Determine the (x, y) coordinate at the center of the cell enclosing the given text.  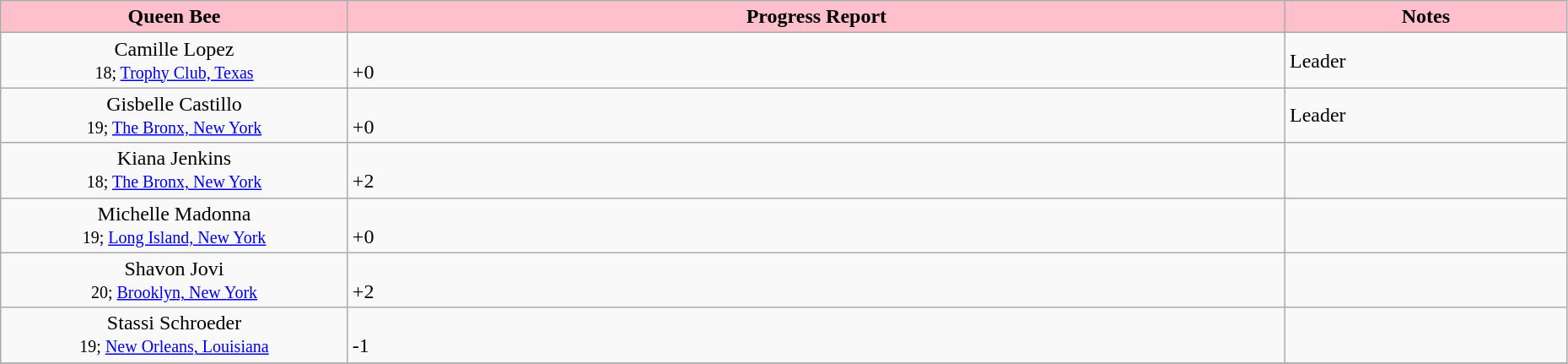
Camille Lopez18; Trophy Club, Texas (175, 61)
Shavon Jovi20; Brooklyn, New York (175, 280)
Stassi Schroeder19; New Orleans, Louisiana (175, 334)
Notes (1425, 17)
Progress Report (816, 17)
Queen Bee (175, 17)
Michelle Madonna19; Long Island, New York (175, 225)
-1 (816, 334)
Gisbelle Castillo19; The Bronx, New York (175, 115)
Kiana Jenkins18; The Bronx, New York (175, 171)
